Return [X, Y] of the center of cell containing provided text 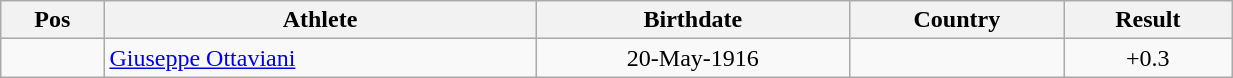
Giuseppe Ottaviani [320, 58]
20-May-1916 [693, 58]
+0.3 [1148, 58]
Athlete [320, 20]
Birthdate [693, 20]
Result [1148, 20]
Country [957, 20]
Pos [52, 20]
